For the text-containing cell, return its midpoint in (X, Y) coordinate format. 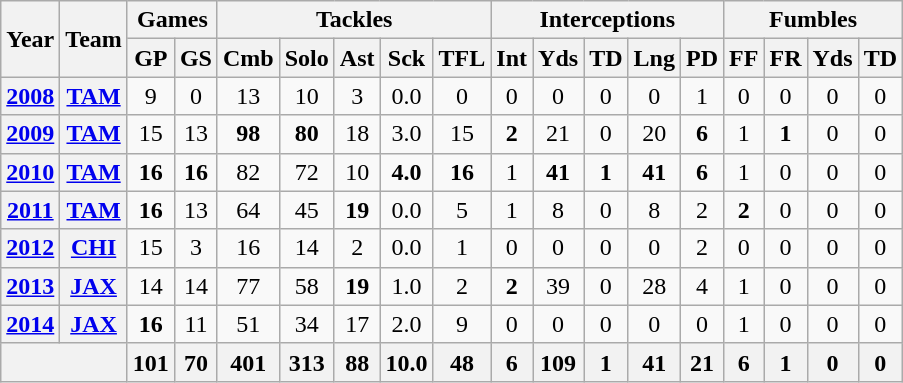
Lng (654, 58)
Year (30, 39)
10.0 (406, 362)
18 (357, 134)
45 (306, 210)
FR (786, 58)
Cmb (248, 58)
77 (248, 286)
2012 (30, 248)
2008 (30, 96)
72 (306, 172)
Interceptions (608, 20)
48 (462, 362)
TFL (462, 58)
17 (357, 324)
2011 (30, 210)
109 (558, 362)
Ast (357, 58)
401 (248, 362)
51 (248, 324)
58 (306, 286)
3.0 (406, 134)
2.0 (406, 324)
34 (306, 324)
5 (462, 210)
4 (702, 286)
1.0 (406, 286)
Solo (306, 58)
Tackles (354, 20)
88 (357, 362)
Int (512, 58)
20 (654, 134)
GS (196, 58)
FF (744, 58)
2009 (30, 134)
70 (196, 362)
Sck (406, 58)
101 (150, 362)
82 (248, 172)
80 (306, 134)
28 (654, 286)
2010 (30, 172)
Team (94, 39)
CHI (94, 248)
GP (150, 58)
64 (248, 210)
39 (558, 286)
PD (702, 58)
4.0 (406, 172)
11 (196, 324)
98 (248, 134)
Games (172, 20)
313 (306, 362)
2014 (30, 324)
Fumbles (814, 20)
2013 (30, 286)
